Search for the cell housing the specified text and yield its (X, Y) center coordinate. 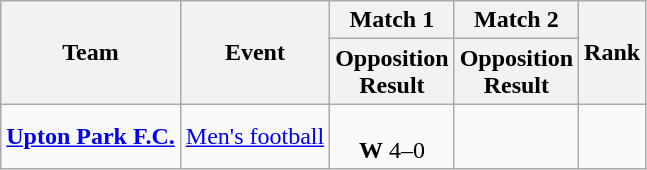
W 4–0 (392, 136)
Men's football (254, 136)
Event (254, 52)
Team (91, 52)
Upton Park F.C. (91, 136)
Match 2 (516, 20)
Rank (612, 52)
Match 1 (392, 20)
